Extract the [x, y] coordinate from the center of the cell holding the provided text.  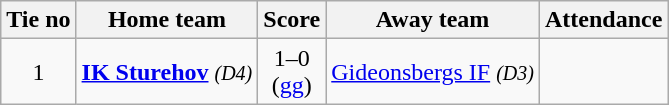
1 [38, 72]
IK Sturehov (D4) [167, 72]
Home team [167, 20]
1–0(gg) [292, 72]
Away team [433, 20]
Attendance [603, 20]
Gideonsbergs IF (D3) [433, 72]
Score [292, 20]
Tie no [38, 20]
